Pinpoint the cell where the given text exists, returning its (x, y) midpoint coordinate. 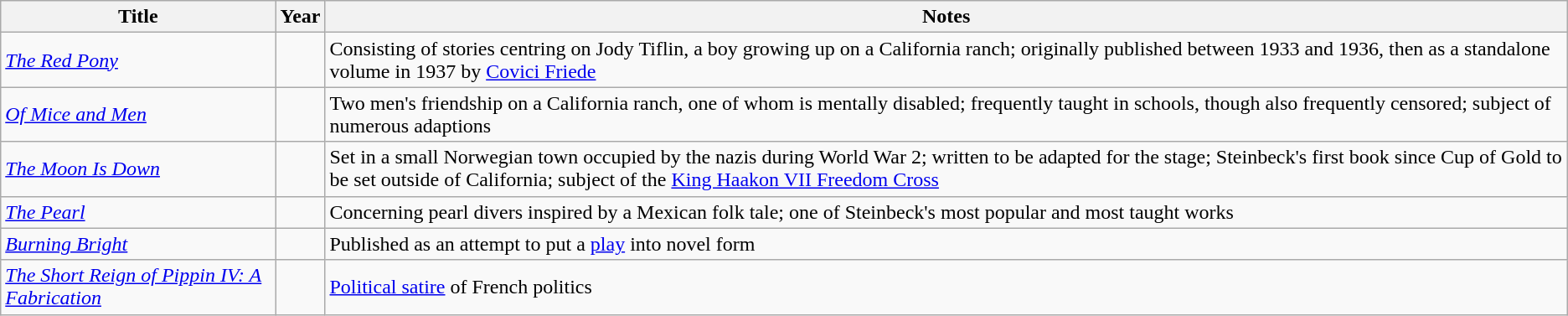
Year (300, 17)
Published as an attempt to put a play into novel form (946, 244)
Burning Bright (138, 244)
Title (138, 17)
The Short Reign of Pippin IV: A Fabrication (138, 287)
The Moon Is Down (138, 169)
Notes (946, 17)
The Red Pony (138, 60)
Political satire of French politics (946, 287)
Concerning pearl divers inspired by a Mexican folk tale; one of Steinbeck's most popular and most taught works (946, 212)
The Pearl (138, 212)
Of Mice and Men (138, 114)
